Provide the [X, Y] coordinate of the cell's center where the given text is located.  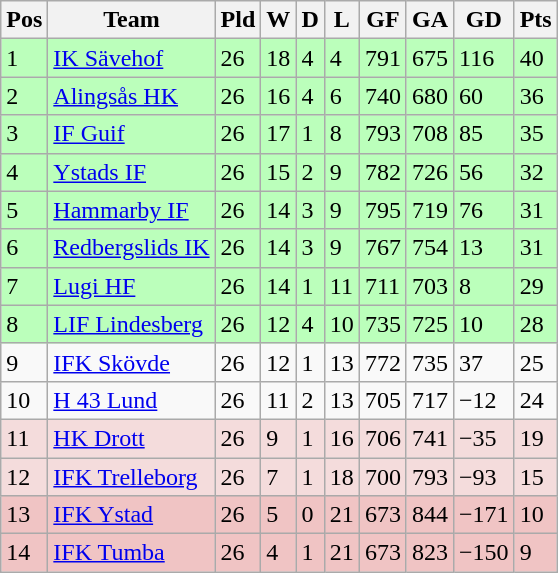
36 [536, 96]
GA [430, 20]
116 [484, 58]
HK Drott [132, 438]
−93 [484, 477]
Team [132, 20]
767 [382, 248]
−35 [484, 438]
772 [382, 362]
754 [430, 248]
29 [536, 286]
740 [382, 96]
L [342, 20]
717 [430, 400]
−150 [484, 553]
17 [278, 134]
0 [310, 515]
Redbergslids IK [132, 248]
GF [382, 20]
708 [430, 134]
32 [536, 172]
19 [536, 438]
795 [382, 210]
IFK Ystad [132, 515]
60 [484, 96]
35 [536, 134]
726 [430, 172]
40 [536, 58]
LIF Lindesberg [132, 324]
675 [430, 58]
703 [430, 286]
700 [382, 477]
Pts [536, 20]
741 [430, 438]
844 [430, 515]
GD [484, 20]
−12 [484, 400]
85 [484, 134]
Pos [24, 20]
28 [536, 324]
37 [484, 362]
24 [536, 400]
680 [430, 96]
H 43 Lund [132, 400]
Lugi HF [132, 286]
IK Sävehof [132, 58]
−171 [484, 515]
711 [382, 286]
719 [430, 210]
W [278, 20]
791 [382, 58]
706 [382, 438]
Ystads IF [132, 172]
D [310, 20]
56 [484, 172]
IFK Trelleborg [132, 477]
25 [536, 362]
IFK Skövde [132, 362]
IFK Tumba [132, 553]
782 [382, 172]
823 [430, 553]
Pld [238, 20]
Alingsås HK [132, 96]
Hammarby IF [132, 210]
IF Guif [132, 134]
76 [484, 210]
705 [382, 400]
725 [430, 324]
